Return [X, Y] of the center of cell containing provided text 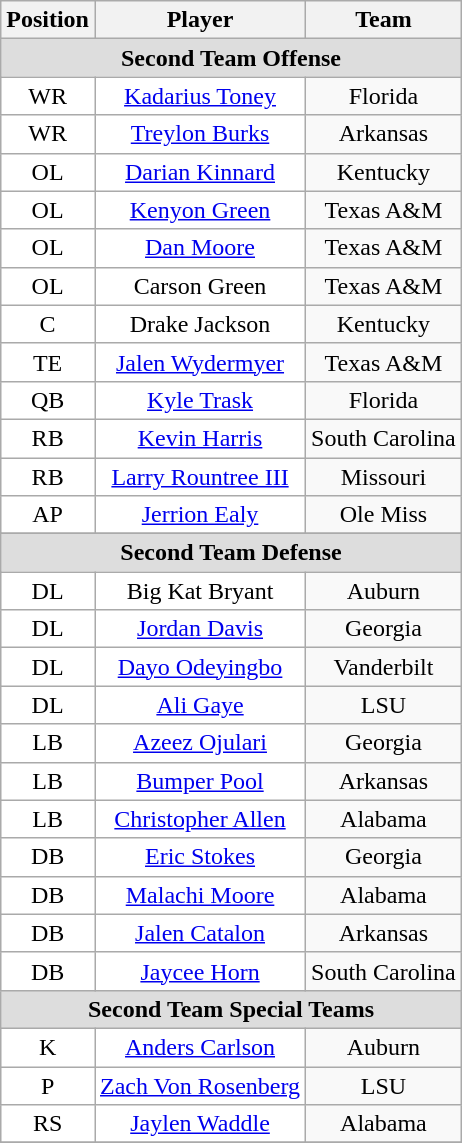
Big Kat Bryant [200, 591]
Second Team Defense [232, 553]
Kenyon Green [200, 210]
Jordan Davis [200, 629]
Kadarius Toney [200, 96]
Eric Stokes [200, 857]
Second Team Special Teams [232, 1009]
Jerrion Ealy [200, 515]
Dayo Odeyingbo [200, 667]
Jaylen Waddle [200, 1124]
Christopher Allen [200, 819]
Bumper Pool [200, 781]
RS [48, 1124]
Ole Miss [384, 515]
Jalen Catalon [200, 933]
Azeez Ojulari [200, 743]
Malachi Moore [200, 895]
TE [48, 362]
Dan Moore [200, 248]
Position [48, 20]
AP [48, 515]
Larry Rountree III [200, 477]
Second Team Offense [232, 58]
Vanderbilt [384, 667]
K [48, 1047]
Jaycee Horn [200, 971]
Carson Green [200, 286]
Treylon Burks [200, 134]
Kyle Trask [200, 400]
Ali Gaye [200, 705]
Player [200, 20]
Zach Von Rosenberg [200, 1085]
Kevin Harris [200, 438]
Missouri [384, 477]
C [48, 324]
Jalen Wydermyer [200, 362]
QB [48, 400]
Anders Carlson [200, 1047]
Team [384, 20]
Drake Jackson [200, 324]
P [48, 1085]
Darian Kinnard [200, 172]
